Capture the cell that displays the provided text and extract its [X, Y] central coordinate. 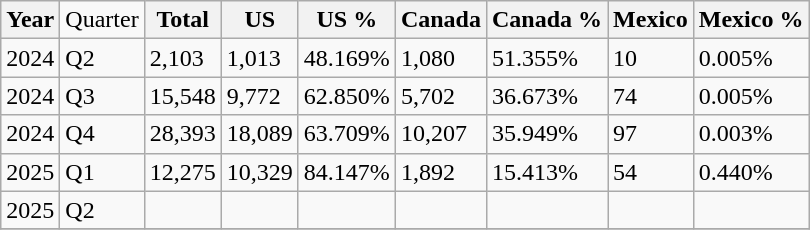
1,013 [260, 58]
35.949% [546, 134]
36.673% [546, 96]
1,892 [440, 172]
54 [651, 172]
Q1 [102, 172]
2,103 [182, 58]
0.440% [751, 172]
5,702 [440, 96]
10,207 [440, 134]
0.003% [751, 134]
10,329 [260, 172]
Canada [440, 20]
Year [30, 20]
51.355% [546, 58]
US % [346, 20]
Quarter [102, 20]
Mexico % [751, 20]
18,089 [260, 134]
US [260, 20]
1,080 [440, 58]
48.169% [346, 58]
63.709% [346, 134]
Q4 [102, 134]
12,275 [182, 172]
15.413% [546, 172]
Total [182, 20]
28,393 [182, 134]
97 [651, 134]
Q3 [102, 96]
74 [651, 96]
62.850% [346, 96]
Mexico [651, 20]
9,772 [260, 96]
10 [651, 58]
15,548 [182, 96]
Canada % [546, 20]
84.147% [346, 172]
